Provide the (x, y) coordinate of the cell's center where the given text is located.  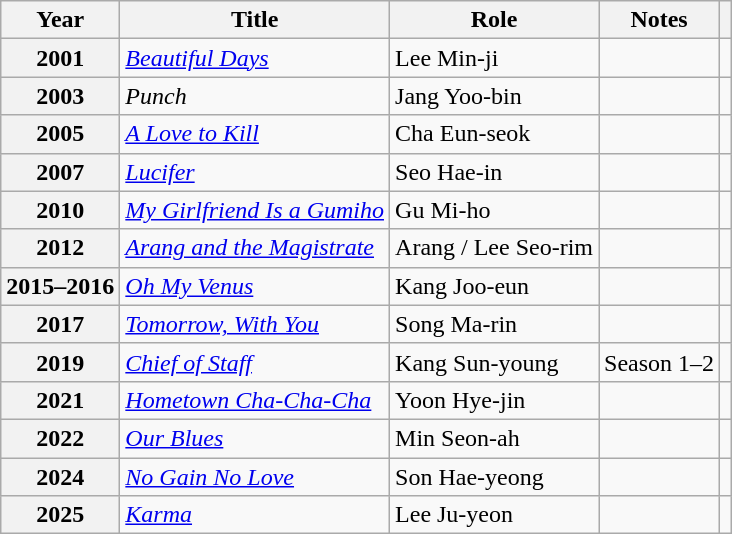
Lee Ju-yeon (494, 515)
Oh My Venus (255, 286)
Karma (255, 515)
2012 (60, 248)
2021 (60, 400)
Kang Sun-young (494, 362)
Son Hae-yeong (494, 477)
Title (255, 20)
Chief of Staff (255, 362)
2001 (60, 58)
Tomorrow, With You (255, 324)
2007 (60, 172)
Gu Mi-ho (494, 210)
Kang Joo-eun (494, 286)
2003 (60, 96)
Season 1–2 (660, 362)
Lee Min-ji (494, 58)
Cha Eun-seok (494, 134)
Arang / Lee Seo-rim (494, 248)
Beautiful Days (255, 58)
2022 (60, 438)
2015–2016 (60, 286)
Jang Yoo-bin (494, 96)
2019 (60, 362)
A Love to Kill (255, 134)
Arang and the Magistrate (255, 248)
No Gain No Love (255, 477)
Yoon Hye-jin (494, 400)
Song Ma-rin (494, 324)
Seo Hae-in (494, 172)
2024 (60, 477)
My Girlfriend Is a Gumiho (255, 210)
Our Blues (255, 438)
2017 (60, 324)
Punch (255, 96)
Lucifer (255, 172)
2005 (60, 134)
Notes (660, 20)
2010 (60, 210)
2025 (60, 515)
Hometown Cha-Cha-Cha (255, 400)
Min Seon-ah (494, 438)
Year (60, 20)
Role (494, 20)
